Scan for the cell matching the given text and deliver its [X, Y] coordinate at center. 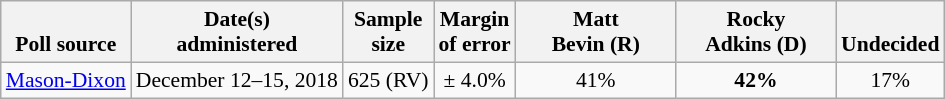
Marginof error [475, 32]
Samplesize [388, 32]
Date(s)administered [237, 32]
Poll source [66, 32]
RockyAdkins (D) [756, 32]
625 (RV) [388, 80]
December 12–15, 2018 [237, 80]
41% [596, 80]
42% [756, 80]
17% [890, 80]
Mason-Dixon [66, 80]
± 4.0% [475, 80]
Undecided [890, 32]
MattBevin (R) [596, 32]
